Return the [X, Y] coordinate for the center point of the cell that contains the specified text.  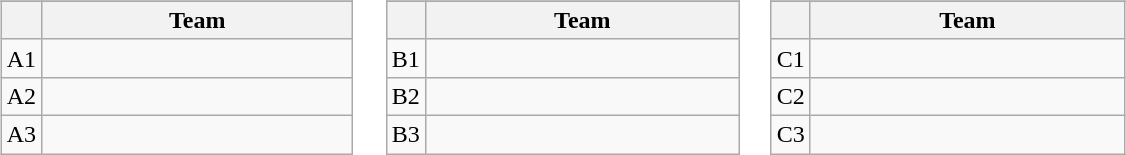
A2 [21, 96]
B2 [406, 96]
C1 [790, 58]
B1 [406, 58]
C2 [790, 96]
A1 [21, 58]
B3 [406, 134]
C3 [790, 134]
A3 [21, 134]
